From the cell containing the given text, extract its center point as (X, Y) coordinate. 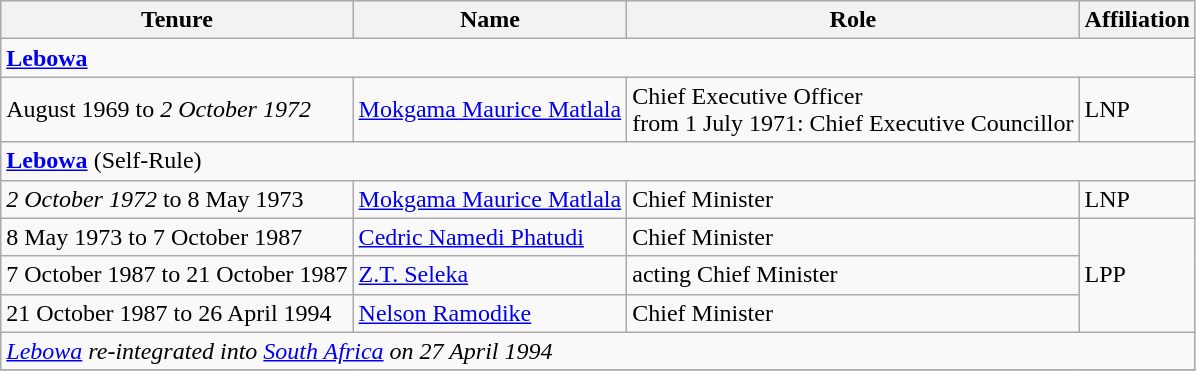
LPP (1137, 275)
Cedric Namedi Phatudi (490, 237)
Name (490, 20)
2 October 1972 to 8 May 1973 (177, 199)
Lebowa re-integrated into South Africa on 27 April 1994 (598, 351)
Role (853, 20)
Chief Executive Officerfrom 1 July 1971: Chief Executive Councillor (853, 110)
acting Chief Minister (853, 275)
August 1969 to 2 October 1972 (177, 110)
Affiliation (1137, 20)
Lebowa (Self-Rule) (598, 161)
Tenure (177, 20)
21 October 1987 to 26 April 1994 (177, 313)
8 May 1973 to 7 October 1987 (177, 237)
Nelson Ramodike (490, 313)
Lebowa (598, 58)
7 October 1987 to 21 October 1987 (177, 275)
Z.T. Seleka (490, 275)
